From the cell containing the given text, extract its center point as (X, Y) coordinate. 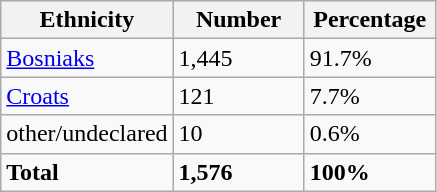
Percentage (370, 20)
100% (370, 172)
Ethnicity (87, 20)
Total (87, 172)
121 (238, 96)
1,445 (238, 58)
1,576 (238, 172)
Croats (87, 96)
7.7% (370, 96)
Bosniaks (87, 58)
other/undeclared (87, 134)
10 (238, 134)
Number (238, 20)
91.7% (370, 58)
0.6% (370, 134)
